Detect which cell encompasses the target text, then output its [X, Y] center coordinate. 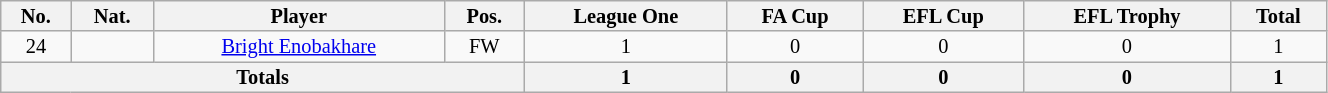
24 [36, 46]
Player [298, 16]
No. [36, 16]
EFL Trophy [1128, 16]
Total [1278, 16]
Pos. [484, 16]
EFL Cup [944, 16]
Totals [263, 78]
Bright Enobakhare [298, 46]
FW [484, 46]
League One [626, 16]
Nat. [112, 16]
FA Cup [795, 16]
